Pinpoint the cell where the given text exists, returning its (X, Y) midpoint coordinate. 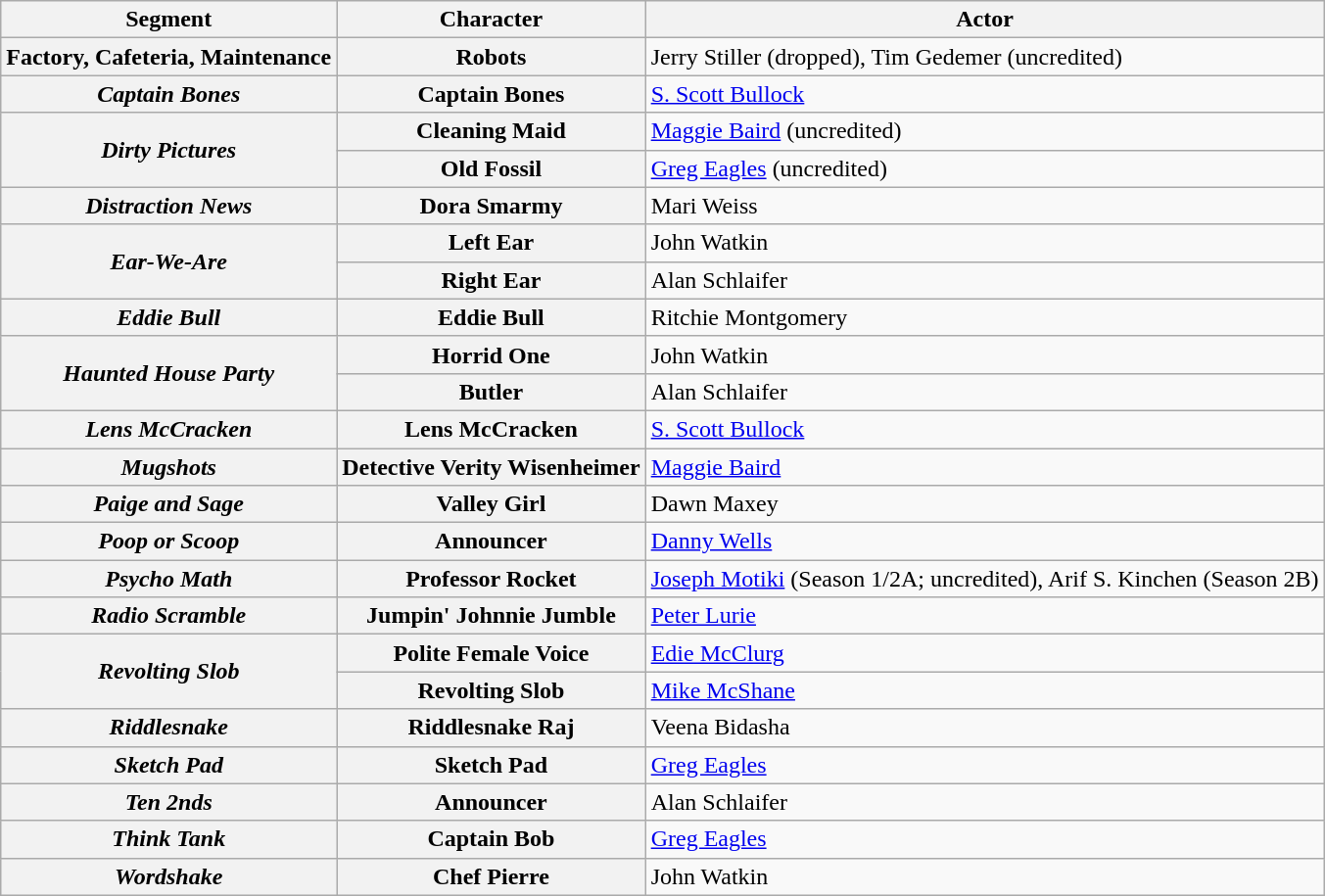
Ear-We-Are (168, 261)
Mari Weiss (985, 206)
Veena Bidasha (985, 728)
Riddlesnake Raj (492, 728)
Polite Female Voice (492, 653)
Detective Verity Wisenheimer (492, 467)
Distraction News (168, 206)
Poop or Scoop (168, 542)
Left Ear (492, 243)
Riddlesnake (168, 728)
Old Fossil (492, 168)
Horrid One (492, 354)
Dawn Maxey (985, 504)
Think Tank (168, 839)
Valley Girl (492, 504)
Ritchie Montgomery (985, 317)
Robots (492, 57)
Peter Lurie (985, 616)
Mugshots (168, 467)
Actor (985, 20)
Jumpin' Johnnie Jumble (492, 616)
Danny Wells (985, 542)
Edie McClurg (985, 653)
Butler (492, 392)
Joseph Motiki (Season 1/2A; uncredited), Arif S. Kinchen (Season 2B) (985, 579)
Segment (168, 20)
Dora Smarmy (492, 206)
Character (492, 20)
Factory, Cafeteria, Maintenance (168, 57)
Haunted House Party (168, 373)
Paige and Sage (168, 504)
Ten 2nds (168, 802)
Captain Bob (492, 839)
Maggie Baird (985, 467)
Maggie Baird (uncredited) (985, 131)
Chef Pierre (492, 876)
Dirty Pictures (168, 150)
Mike McShane (985, 690)
Right Ear (492, 280)
Radio Scramble (168, 616)
Professor Rocket (492, 579)
Cleaning Maid (492, 131)
Wordshake (168, 876)
Psycho Math (168, 579)
Jerry Stiller (dropped), Tim Gedemer (uncredited) (985, 57)
Greg Eagles (uncredited) (985, 168)
